Locate the cell with the specified text and output its (X, Y) center coordinate. 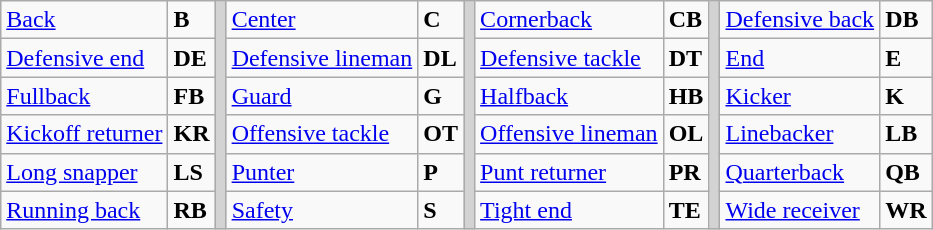
Cornerback (570, 20)
Linebacker (800, 134)
Kickoff returner (84, 134)
LS (192, 172)
Punter (322, 172)
LB (906, 134)
Defensive lineman (322, 58)
Running back (84, 210)
Defensive back (800, 20)
Fullback (84, 96)
G (441, 96)
WR (906, 210)
Offensive tackle (322, 134)
OT (441, 134)
Safety (322, 210)
K (906, 96)
End (800, 58)
QB (906, 172)
HB (686, 96)
Offensive lineman (570, 134)
TE (686, 210)
P (441, 172)
E (906, 58)
Punt returner (570, 172)
S (441, 210)
DB (906, 20)
PR (686, 172)
Back (84, 20)
Kicker (800, 96)
DT (686, 58)
C (441, 20)
DE (192, 58)
Defensive tackle (570, 58)
Long snapper (84, 172)
Wide receiver (800, 210)
Tight end (570, 210)
Defensive end (84, 58)
OL (686, 134)
Center (322, 20)
CB (686, 20)
DL (441, 58)
FB (192, 96)
RB (192, 210)
Quarterback (800, 172)
B (192, 20)
KR (192, 134)
Halfback (570, 96)
Guard (322, 96)
